Capture the cell that displays the provided text and extract its [x, y] central coordinate. 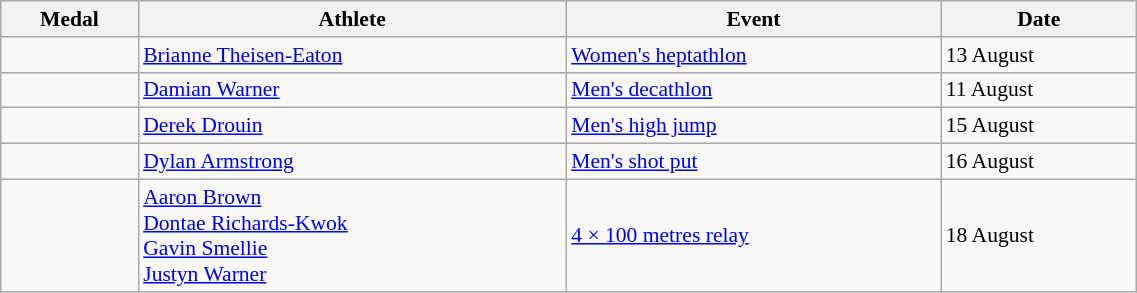
16 August [1039, 162]
Aaron BrownDontae Richards-KwokGavin SmellieJustyn Warner [352, 235]
Date [1039, 19]
Damian Warner [352, 90]
Women's heptathlon [754, 55]
Athlete [352, 19]
Brianne Theisen-Eaton [352, 55]
Event [754, 19]
Medal [70, 19]
Dylan Armstrong [352, 162]
13 August [1039, 55]
Derek Drouin [352, 126]
Men's decathlon [754, 90]
18 August [1039, 235]
Men's shot put [754, 162]
11 August [1039, 90]
4 × 100 metres relay [754, 235]
15 August [1039, 126]
Men's high jump [754, 126]
